For the text-containing cell, return its midpoint in (x, y) coordinate format. 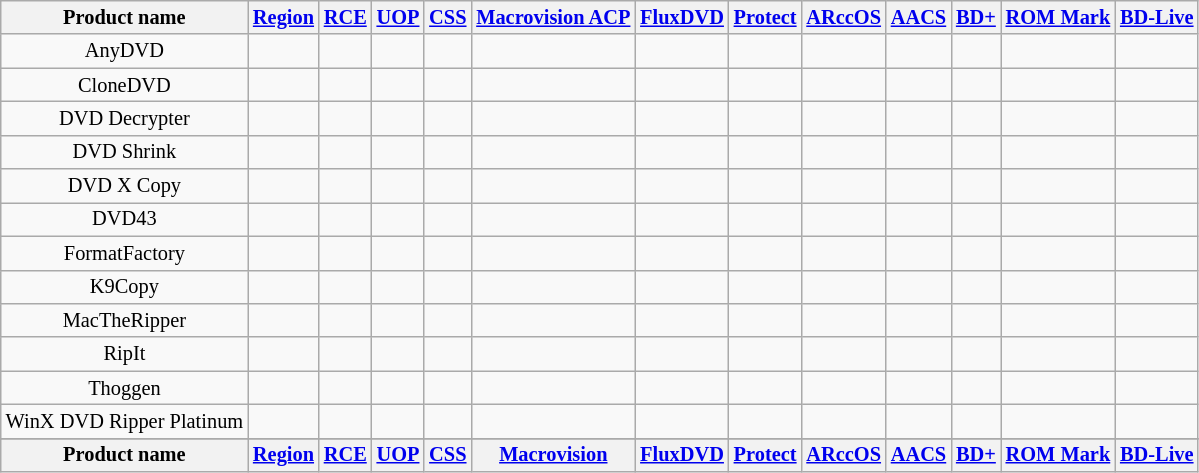
K9Copy (124, 287)
DVD43 (124, 219)
WinX DVD Ripper Platinum (124, 421)
DVD X Copy (124, 186)
CloneDVD (124, 85)
DVD Shrink (124, 152)
AnyDVD (124, 51)
DVD Decrypter (124, 118)
Thoggen (124, 388)
Macrovision (553, 455)
RipIt (124, 354)
Macrovision ACP (553, 17)
MacTheRipper (124, 320)
FormatFactory (124, 253)
